Pinpoint the cell where the given text exists, returning its (x, y) midpoint coordinate. 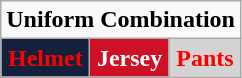
Uniform Combination (121, 20)
Helmet (46, 58)
Jersey (130, 58)
Pants (204, 58)
